Return the (X, Y) coordinate for the center point of the cell that contains the specified text.  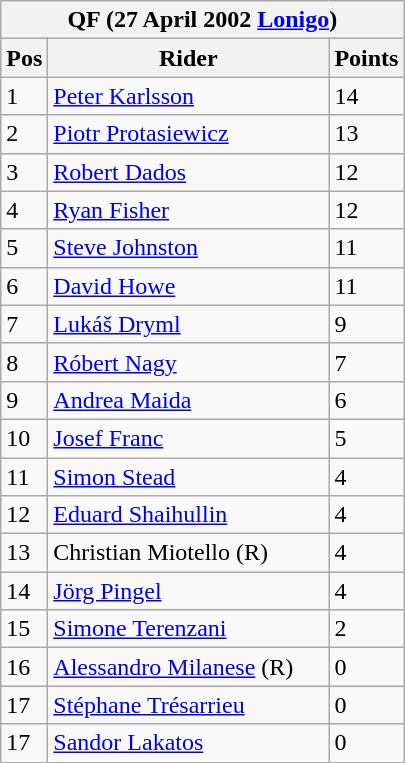
10 (24, 438)
Stéphane Trésarrieu (188, 705)
Sandor Lakatos (188, 743)
Steve Johnston (188, 248)
Eduard Shaihullin (188, 515)
Josef Franc (188, 438)
Piotr Protasiewicz (188, 134)
QF (27 April 2002 Lonigo) (202, 20)
Lukáš Dryml (188, 324)
Points (366, 58)
Simone Terenzani (188, 629)
8 (24, 362)
Simon Stead (188, 477)
Rider (188, 58)
Peter Karlsson (188, 96)
Robert Dados (188, 172)
David Howe (188, 286)
Róbert Nagy (188, 362)
15 (24, 629)
3 (24, 172)
Andrea Maida (188, 400)
Christian Miotello (R) (188, 553)
1 (24, 96)
16 (24, 667)
Alessandro Milanese (R) (188, 667)
Pos (24, 58)
Jörg Pingel (188, 591)
Ryan Fisher (188, 210)
